Scan for the cell matching the given text and deliver its (x, y) coordinate at center. 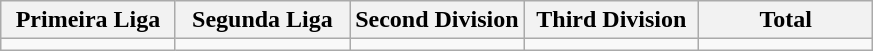
Total (786, 20)
Primeira Liga (88, 20)
Segunda Liga (262, 20)
Second Division (437, 20)
Third Division (611, 20)
